Locate the cell with the specified text and output its (X, Y) center coordinate. 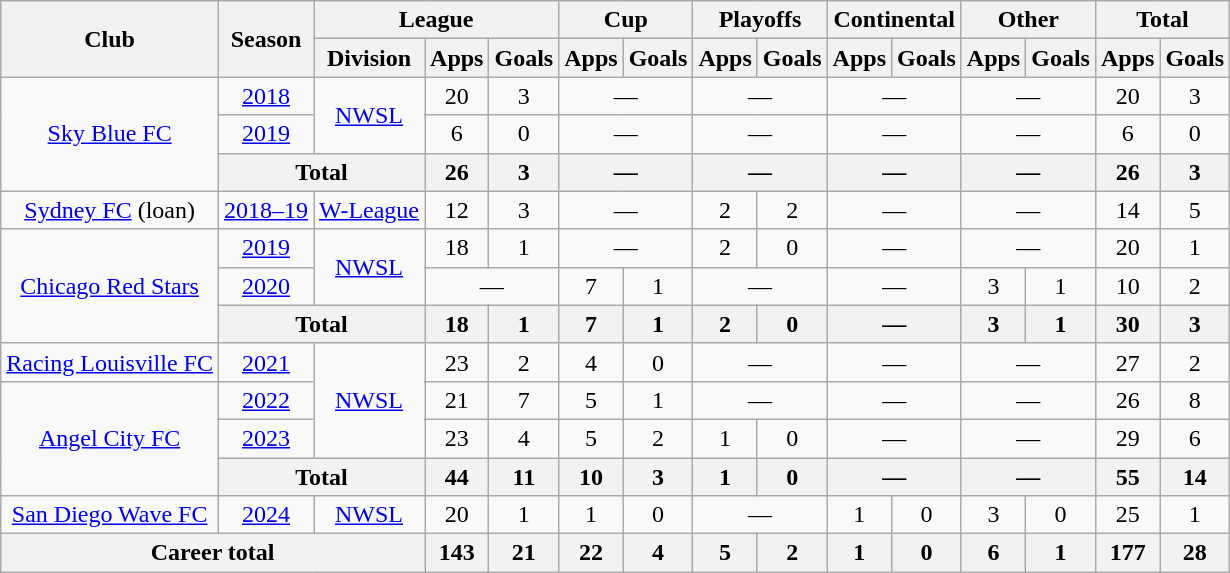
2022 (266, 400)
2024 (266, 515)
2018–19 (266, 210)
27 (1127, 362)
143 (457, 553)
2023 (266, 438)
League (436, 20)
55 (1127, 477)
Angel City FC (110, 438)
W-League (370, 210)
28 (1195, 553)
30 (1127, 324)
Sydney FC (loan) (110, 210)
Career total (213, 553)
Club (110, 39)
Other (1028, 20)
Sky Blue FC (110, 134)
Season (266, 39)
25 (1127, 515)
Playoffs (760, 20)
11 (524, 477)
Division (370, 58)
Cup (626, 20)
44 (457, 477)
22 (591, 553)
2020 (266, 286)
2021 (266, 362)
12 (457, 210)
8 (1195, 400)
Continental (894, 20)
Racing Louisville FC (110, 362)
Chicago Red Stars (110, 286)
177 (1127, 553)
2018 (266, 96)
29 (1127, 438)
San Diego Wave FC (110, 515)
